Provide the [X, Y] coordinate of the cell's center where the given text is located.  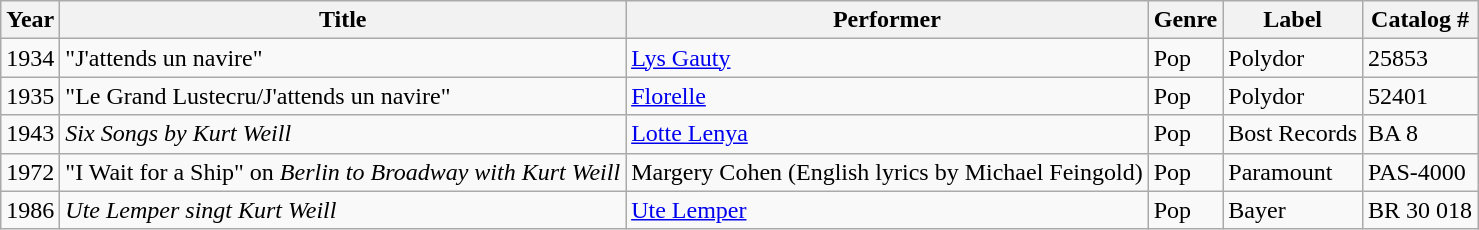
"J'attends un navire" [343, 58]
Six Songs by Kurt Weill [343, 134]
Catalog # [1420, 20]
1935 [30, 96]
Bost Records [1293, 134]
Ute Lemper [888, 210]
Year [30, 20]
Title [343, 20]
"I Wait for a Ship" on Berlin to Broadway with Kurt Weill [343, 172]
BR 30 018 [1420, 210]
Ute Lemper singt Kurt Weill [343, 210]
Margery Cohen (English lyrics by Michael Feingold) [888, 172]
Lys Gauty [888, 58]
PAS-4000 [1420, 172]
1986 [30, 210]
Paramount [1293, 172]
25853 [1420, 58]
1972 [30, 172]
1934 [30, 58]
1943 [30, 134]
Label [1293, 20]
Genre [1186, 20]
Performer [888, 20]
"Le Grand Lustecru/J'attends un navire" [343, 96]
Florelle [888, 96]
52401 [1420, 96]
Lotte Lenya [888, 134]
BA 8 [1420, 134]
Bayer [1293, 210]
